Return the (X, Y) coordinate for the center point of the cell that contains the specified text.  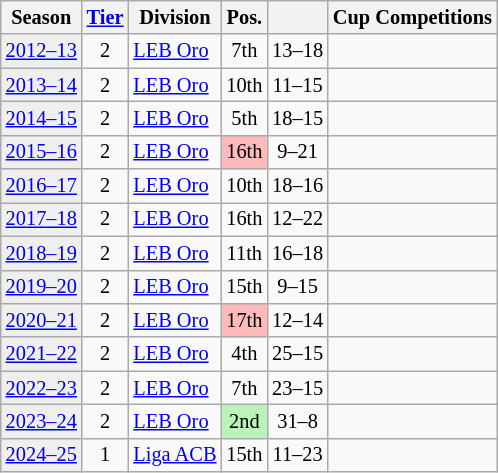
Liga ACB (174, 455)
4th (244, 354)
23–15 (298, 388)
2024–25 (42, 455)
16–18 (298, 253)
18–15 (298, 118)
Pos. (244, 17)
12–22 (298, 219)
2022–23 (42, 388)
9–21 (298, 152)
2016–17 (42, 186)
25–15 (298, 354)
2017–18 (42, 219)
2021–22 (42, 354)
31–8 (298, 421)
5th (244, 118)
2012–13 (42, 51)
Season (42, 17)
2014–15 (42, 118)
11–15 (298, 85)
17th (244, 320)
11–23 (298, 455)
Tier (106, 17)
9–15 (298, 287)
Cup Competitions (412, 17)
18–16 (298, 186)
2015–16 (42, 152)
1 (106, 455)
13–18 (298, 51)
2013–14 (42, 85)
12–14 (298, 320)
2023–24 (42, 421)
2020–21 (42, 320)
2019–20 (42, 287)
11th (244, 253)
Division (174, 17)
2nd (244, 421)
2018–19 (42, 253)
